Output the [x, y] coordinate of the center of the cell containing the given text.  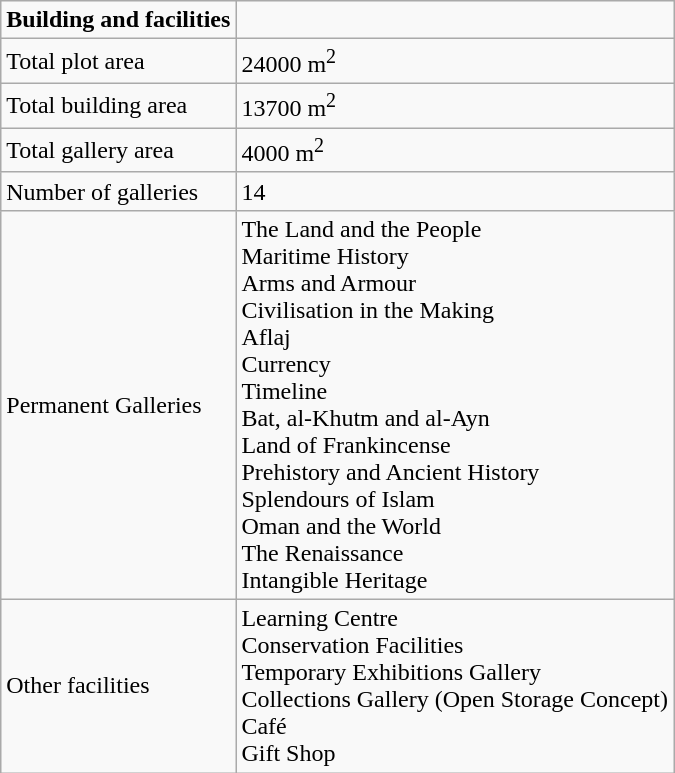
13700 m2 [455, 106]
Total plot area [118, 62]
24000 m2 [455, 62]
4000 m2 [455, 150]
Learning CentreConservation FacilitiesTemporary Exhibitions GalleryCollections Gallery (Open Storage Concept)CaféGift Shop [455, 686]
Total building area [118, 106]
14 [455, 191]
Number of galleries [118, 191]
Permanent Galleries [118, 406]
Total gallery area [118, 150]
Building and facilities [118, 20]
Other facilities [118, 686]
